Locate the cell with the specified text and output its [x, y] center coordinate. 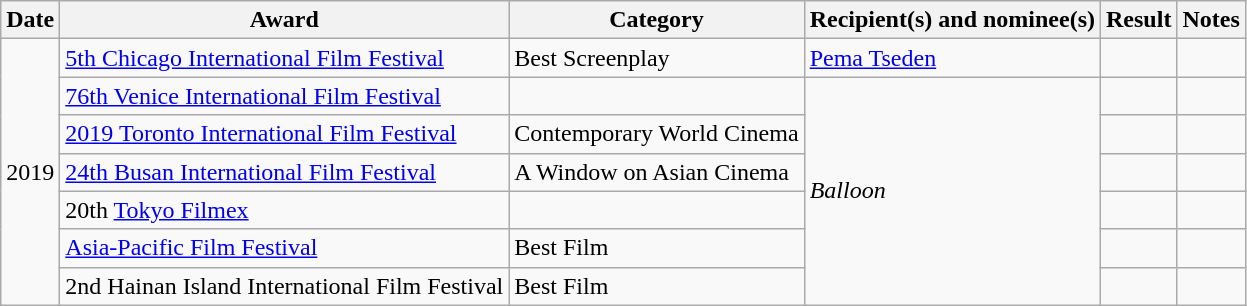
76th Venice International Film Festival [284, 96]
Award [284, 20]
Best Screenplay [656, 58]
5th Chicago International Film Festival [284, 58]
2019 [30, 172]
Asia-Pacific Film Festival [284, 248]
24th Busan International Film Festival [284, 172]
Notes [1211, 20]
Pema Tseden [952, 58]
20th Tokyo Filmex [284, 210]
Date [30, 20]
2nd Hainan Island International Film Festival [284, 286]
Result [1139, 20]
A Window on Asian Cinema [656, 172]
Category [656, 20]
Contemporary World Cinema [656, 134]
Recipient(s) and nominee(s) [952, 20]
2019 Toronto International Film Festival [284, 134]
Balloon [952, 191]
